Find where the given text appears and provide that cell's center as [X, Y] coordinate. 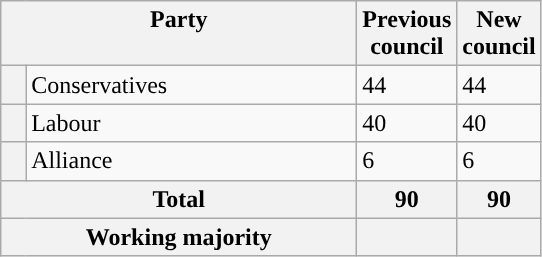
Party [179, 34]
Labour [192, 123]
Working majority [179, 237]
Conservatives [192, 85]
Previous council [407, 34]
New council [499, 34]
Alliance [192, 161]
Total [179, 199]
